Return (x, y) of the center of cell containing provided text 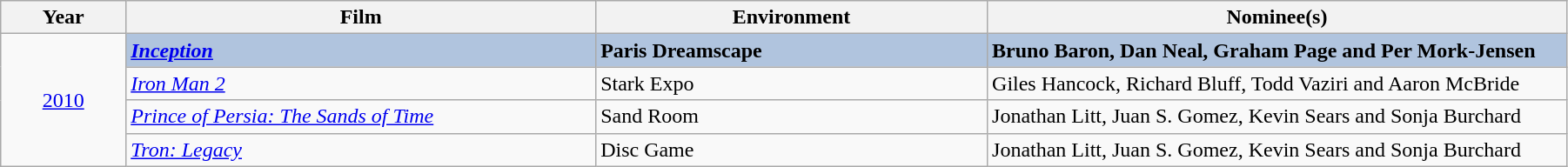
Bruno Baron, Dan Neal, Graham Page and Per Mork-Jensen (1277, 50)
Iron Man 2 (361, 83)
2010 (64, 100)
Nominee(s) (1277, 17)
Film (361, 17)
Environment (792, 17)
Inception (361, 50)
Year (64, 17)
Sand Room (792, 117)
Paris Dreamscape (792, 50)
Tron: Legacy (361, 150)
Disc Game (792, 150)
Stark Expo (792, 83)
Prince of Persia: The Sands of Time (361, 117)
Giles Hancock, Richard Bluff, Todd Vaziri and Aaron McBride (1277, 83)
